Detect which cell encompasses the target text, then output its [x, y] center coordinate. 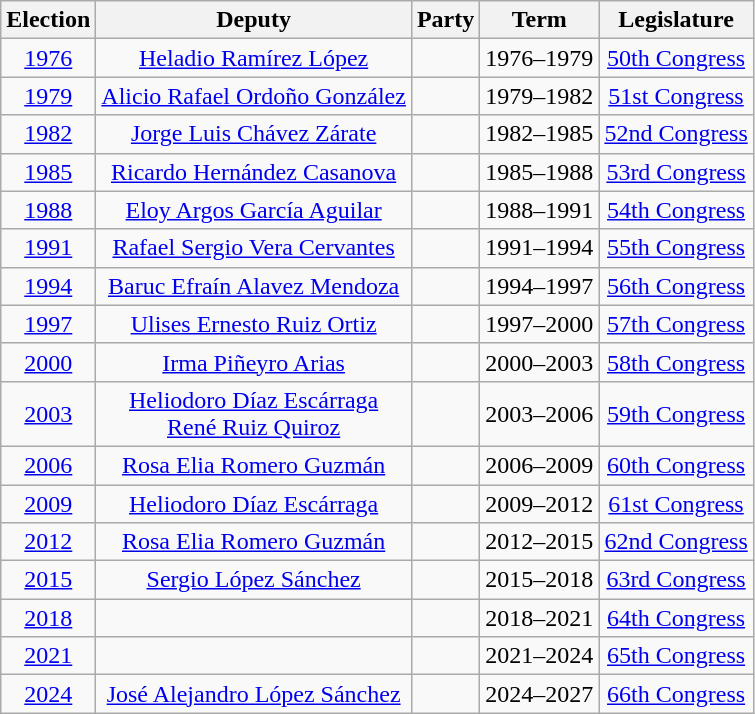
1979 [48, 96]
José Alejandro López Sánchez [254, 694]
50th Congress [676, 58]
61st Congress [676, 503]
55th Congress [676, 248]
2012–2015 [540, 542]
66th Congress [676, 694]
Baruc Efraín Alavez Mendoza [254, 286]
2021 [48, 656]
1985 [48, 172]
Heladio Ramírez López [254, 58]
1997 [48, 324]
2006 [48, 465]
2009 [48, 503]
Eloy Argos García Aguilar [254, 210]
2015–2018 [540, 580]
2009–2012 [540, 503]
2018 [48, 618]
2024–2027 [540, 694]
2000 [48, 362]
Alicio Rafael Ordoño González [254, 96]
1991–1994 [540, 248]
57th Congress [676, 324]
1991 [48, 248]
Election [48, 20]
64th Congress [676, 618]
2012 [48, 542]
65th Congress [676, 656]
2018–2021 [540, 618]
1988 [48, 210]
Sergio López Sánchez [254, 580]
2024 [48, 694]
2015 [48, 580]
60th Congress [676, 465]
Rafael Sergio Vera Cervantes [254, 248]
Heliodoro Díaz Escárraga [254, 503]
2021–2024 [540, 656]
2006–2009 [540, 465]
Ulises Ernesto Ruiz Ortiz [254, 324]
1988–1991 [540, 210]
Deputy [254, 20]
Jorge Luis Chávez Zárate [254, 134]
56th Congress [676, 286]
Ricardo Hernández Casanova [254, 172]
1994 [48, 286]
1994–1997 [540, 286]
62nd Congress [676, 542]
1982 [48, 134]
2003 [48, 414]
2000–2003 [540, 362]
53rd Congress [676, 172]
1976–1979 [540, 58]
Legislature [676, 20]
1985–1988 [540, 172]
54th Congress [676, 210]
1976 [48, 58]
1979–1982 [540, 96]
59th Congress [676, 414]
52nd Congress [676, 134]
Party [445, 20]
2003–2006 [540, 414]
58th Congress [676, 362]
Irma Piñeyro Arias [254, 362]
1997–2000 [540, 324]
1982–1985 [540, 134]
Heliodoro Díaz EscárragaRené Ruiz Quiroz [254, 414]
63rd Congress [676, 580]
51st Congress [676, 96]
Term [540, 20]
